For the text-containing cell, return its midpoint in (X, Y) coordinate format. 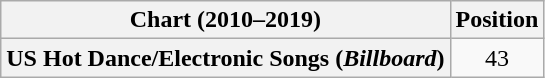
US Hot Dance/Electronic Songs (Billboard) (226, 58)
43 (497, 58)
Position (497, 20)
Chart (2010–2019) (226, 20)
